Provide the [X, Y] coordinate of the cell's center where the given text is located.  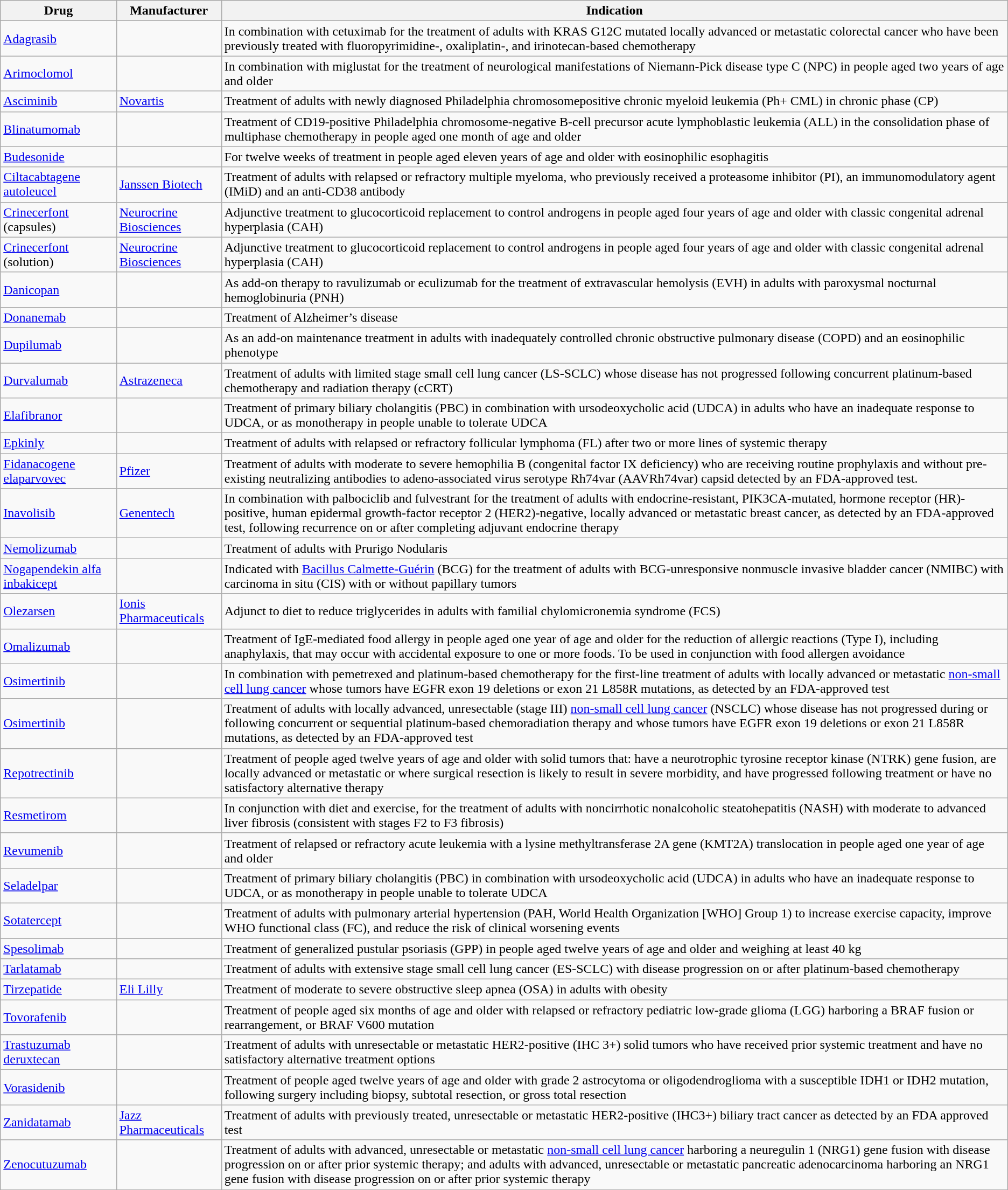
Crinecerfont (solution) [58, 254]
Omalizumab [58, 646]
Sotatercept [58, 920]
Danicopan [58, 290]
Treatment of generalized pustular psoriasis (GPP) in people aged twelve years of age and older and weighing at least 40 kg [614, 949]
Nogapendekin alfa inbakicept [58, 576]
Adagrasib [58, 39]
Astrazeneca [169, 380]
Treatment of moderate to severe obstructive sleep apnea (OSA) in adults with obesity [614, 990]
Manufacturer [169, 11]
Crinecerfont (capsules) [58, 220]
Jazz Pharmaceuticals [169, 1123]
Adjunct to diet to reduce triglycerides in adults with familial chylomicronemia syndrome (FCS) [614, 611]
Genentech [169, 513]
Treatment of adults with extensive stage small cell lung cancer (ES-SCLC) with disease progression on or after platinum-based chemotherapy [614, 969]
Zanidatamab [58, 1123]
Tovorafenib [58, 1017]
Spesolimab [58, 949]
Indication [614, 11]
Budesonide [58, 157]
Tirzepatide [58, 990]
Asciminib [58, 101]
Vorasidenib [58, 1087]
Treatment of adults with newly diagnosed Philadelphia chromosomepositive chronic myeloid leukemia (Ph+ CML) in chronic phase (CP) [614, 101]
Fidanacogene elaparvovec [58, 471]
For twelve weeks of treatment in people aged eleven years of age and older with eosinophilic esophagitis [614, 157]
Blinatumomab [58, 129]
Pfizer [169, 471]
Novartis [169, 101]
Eli Lilly [169, 990]
Revumenib [58, 850]
Arimoclomol [58, 73]
Resmetirom [58, 816]
Repotrectinib [58, 773]
Trastuzumab deruxtecan [58, 1053]
Nemolizumab [58, 548]
Dupilumab [58, 345]
As an add-on maintenance treatment in adults with inadequately controlled chronic obstructive pulmonary disease (COPD) and an eosinophilic phenotype [614, 345]
Treatment of adults with relapsed or refractory follicular lymphoma (FL) after two or more lines of systemic therapy [614, 443]
Seladelpar [58, 886]
Epkinly [58, 443]
Tarlatamab [58, 969]
Zenocutuzumab [58, 1165]
Inavolisib [58, 513]
Ciltacabtagene autoleucel [58, 184]
Elafibranor [58, 416]
Janssen Biotech [169, 184]
Drug [58, 11]
Treatment of Alzheimer’s disease [614, 317]
Ionis Pharmaceuticals [169, 611]
Olezarsen [58, 611]
Durvalumab [58, 380]
Treatment of adults with Prurigo Nodularis [614, 548]
Donanemab [58, 317]
